Return the (X, Y) coordinate for the center point of the cell that contains the specified text.  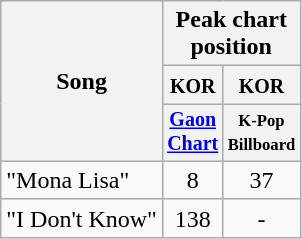
8 (192, 180)
"Mona Lisa" (82, 180)
138 (192, 218)
Gaon Chart (192, 132)
Song (82, 82)
K-Pop Billboard (262, 132)
37 (262, 180)
"I Don't Know" (82, 218)
Peak chart position (231, 34)
- (262, 218)
